From the cell containing the given text, extract its center point as [X, Y] coordinate. 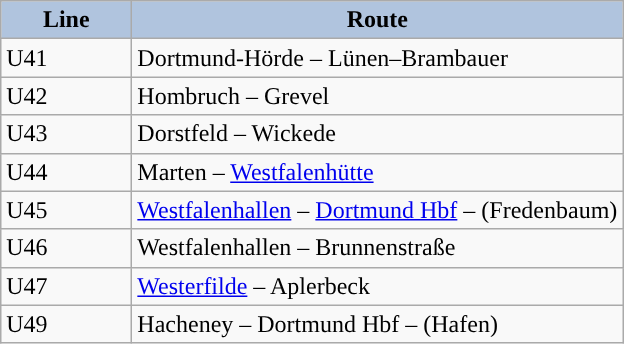
U41 [66, 58]
Westfalenhallen – Dortmund Hbf – (Fredenbaum) [378, 210]
Westerfilde – Aplerbeck [378, 286]
U45 [66, 210]
U46 [66, 248]
U47 [66, 286]
Line [66, 20]
Dorstfeld – Wickede [378, 134]
Marten – Westfalenhütte [378, 172]
Dortmund-Hörde – Lünen–Brambauer [378, 58]
Route [378, 20]
Hacheney – Dortmund Hbf – (Hafen) [378, 324]
U44 [66, 172]
U43 [66, 134]
Westfalenhallen – Brunnenstraße [378, 248]
U49 [66, 324]
Hombruch – Grevel [378, 96]
U42 [66, 96]
